Return [X, Y] of the center of cell containing provided text 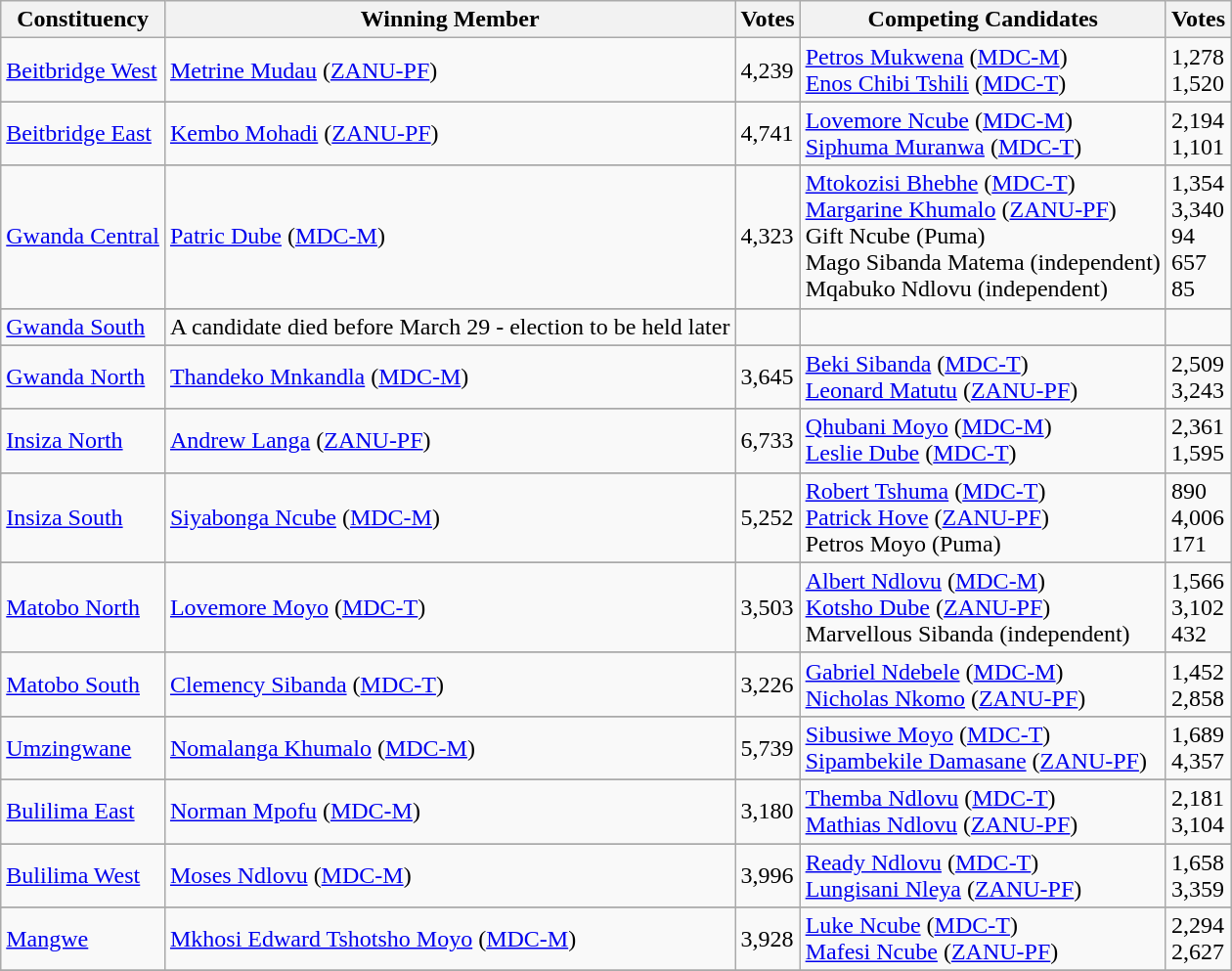
3,645 [768, 377]
Lovemore Ncube (MDC-M)Siphuma Muranwa (MDC-T) [983, 133]
Moses Ndlovu (MDC-M) [450, 874]
Ready Ndlovu (MDC-T)Lungisani Nleya (ZANU-PF) [983, 874]
3,226 [768, 684]
3,996 [768, 874]
1,5663,102432 [1198, 607]
2,5093,243 [1198, 377]
3,180 [768, 812]
Albert Ndlovu (MDC-M)Kotsho Dube (ZANU-PF)Marvellous Sibanda (independent) [983, 607]
Themba Ndlovu (MDC-T)Mathias Ndlovu (ZANU-PF) [983, 812]
5,252 [768, 517]
Bulilima East [83, 812]
2,2942,627 [1198, 939]
Gwanda Central [83, 237]
Robert Tshuma (MDC-T)Patrick Hove (ZANU-PF)Petros Moyo (Puma) [983, 517]
Nomalanga Khumalo (MDC-M) [450, 747]
2,1941,101 [1198, 133]
Luke Ncube (MDC-T)Mafesi Ncube (ZANU-PF) [983, 939]
Matobo North [83, 607]
1,4522,858 [1198, 684]
Bulilima West [83, 874]
Gabriel Ndebele (MDC-M)Nicholas Nkomo (ZANU-PF) [983, 684]
3,503 [768, 607]
2,3611,595 [1198, 440]
Norman Mpofu (MDC-M) [450, 812]
2,1813,104 [1198, 812]
Beitbridge East [83, 133]
Kembo Mohadi (ZANU-PF) [450, 133]
Lovemore Moyo (MDC-T) [450, 607]
Metrine Mudau (ZANU-PF) [450, 70]
1,3543,3409465785 [1198, 237]
Insiza South [83, 517]
Sibusiwe Moyo (MDC-T)Sipambekile Damasane (ZANU-PF) [983, 747]
Clemency Sibanda (MDC-T) [450, 684]
8904,006171 [1198, 517]
Mtokozisi Bhebhe (MDC-T)Margarine Khumalo (ZANU-PF)Gift Ncube (Puma)Mago Sibanda Matema (independent)Mqabuko Ndlovu (independent) [983, 237]
Umzingwane [83, 747]
Beki Sibanda (MDC-T)Leonard Matutu (ZANU-PF) [983, 377]
1,2781,520 [1198, 70]
Petros Mukwena (MDC-M)Enos Chibi Tshili (MDC-T) [983, 70]
Siyabonga Ncube (MDC-M) [450, 517]
Thandeko Mnkandla (MDC-M) [450, 377]
4,323 [768, 237]
1,6894,357 [1198, 747]
Matobo South [83, 684]
Mkhosi Edward Tshotsho Moyo (MDC-M) [450, 939]
Andrew Langa (ZANU-PF) [450, 440]
5,739 [768, 747]
1,6583,359 [1198, 874]
Competing Candidates [983, 20]
Gwanda South [83, 327]
Qhubani Moyo (MDC-M)Leslie Dube (MDC-T) [983, 440]
Gwanda North [83, 377]
6,733 [768, 440]
Beitbridge West [83, 70]
3,928 [768, 939]
Winning Member [450, 20]
Patric Dube (MDC-M) [450, 237]
Mangwe [83, 939]
Constituency [83, 20]
A candidate died before March 29 - election to be held later [450, 327]
4,741 [768, 133]
4,239 [768, 70]
Insiza North [83, 440]
